Detect which cell encompasses the target text, then output its [X, Y] center coordinate. 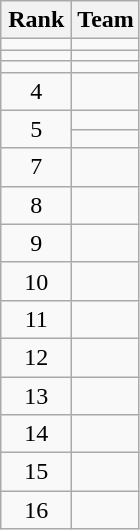
4 [36, 91]
13 [36, 395]
16 [36, 510]
5 [36, 129]
7 [36, 167]
Rank [36, 20]
Team [106, 20]
9 [36, 243]
14 [36, 434]
15 [36, 472]
11 [36, 319]
10 [36, 281]
8 [36, 205]
12 [36, 357]
